Pinpoint the cell where the given text exists, returning its [X, Y] midpoint coordinate. 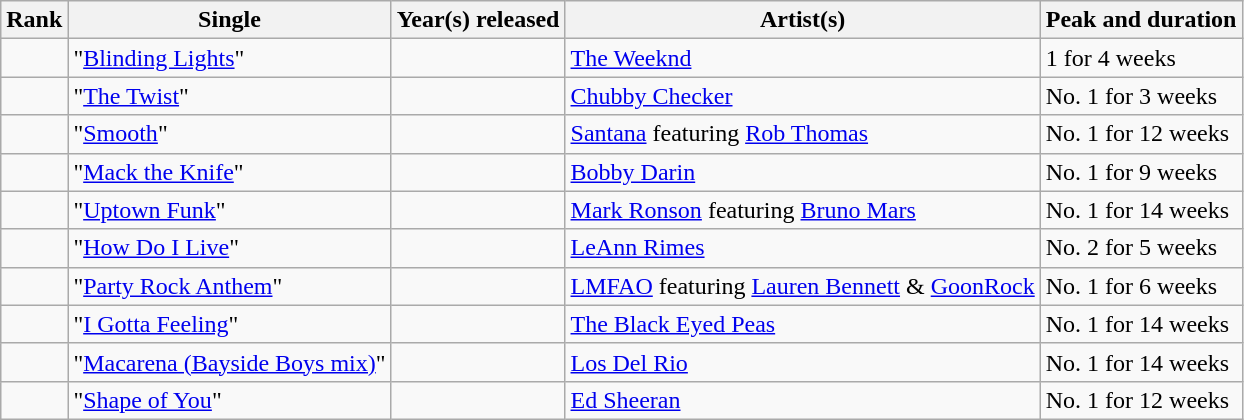
Ed Sheeran [802, 400]
"Blinding Lights" [230, 58]
"I Gotta Feeling" [230, 324]
Single [230, 20]
The Black Eyed Peas [802, 324]
Year(s) released [478, 20]
"Uptown Funk" [230, 210]
LMFAO featuring Lauren Bennett & GoonRock [802, 286]
"Shape of You" [230, 400]
"Party Rock Anthem" [230, 286]
Rank [34, 20]
Chubby Checker [802, 96]
Artist(s) [802, 20]
Mark Ronson featuring Bruno Mars [802, 210]
Peak and duration [1141, 20]
1 for 4 weeks [1141, 58]
No. 1 for 6 weeks [1141, 286]
The Weeknd [802, 58]
Santana featuring Rob Thomas [802, 134]
No. 1 for 3 weeks [1141, 96]
No. 2 for 5 weeks [1141, 248]
Los Del Rio [802, 362]
"How Do I Live" [230, 248]
No. 1 for 9 weeks [1141, 172]
"Mack the Knife" [230, 172]
LeAnn Rimes [802, 248]
Bobby Darin [802, 172]
"The Twist" [230, 96]
"Macarena (Bayside Boys mix)" [230, 362]
"Smooth" [230, 134]
